Determine the (x, y) coordinate at the center of the cell enclosing the given text.  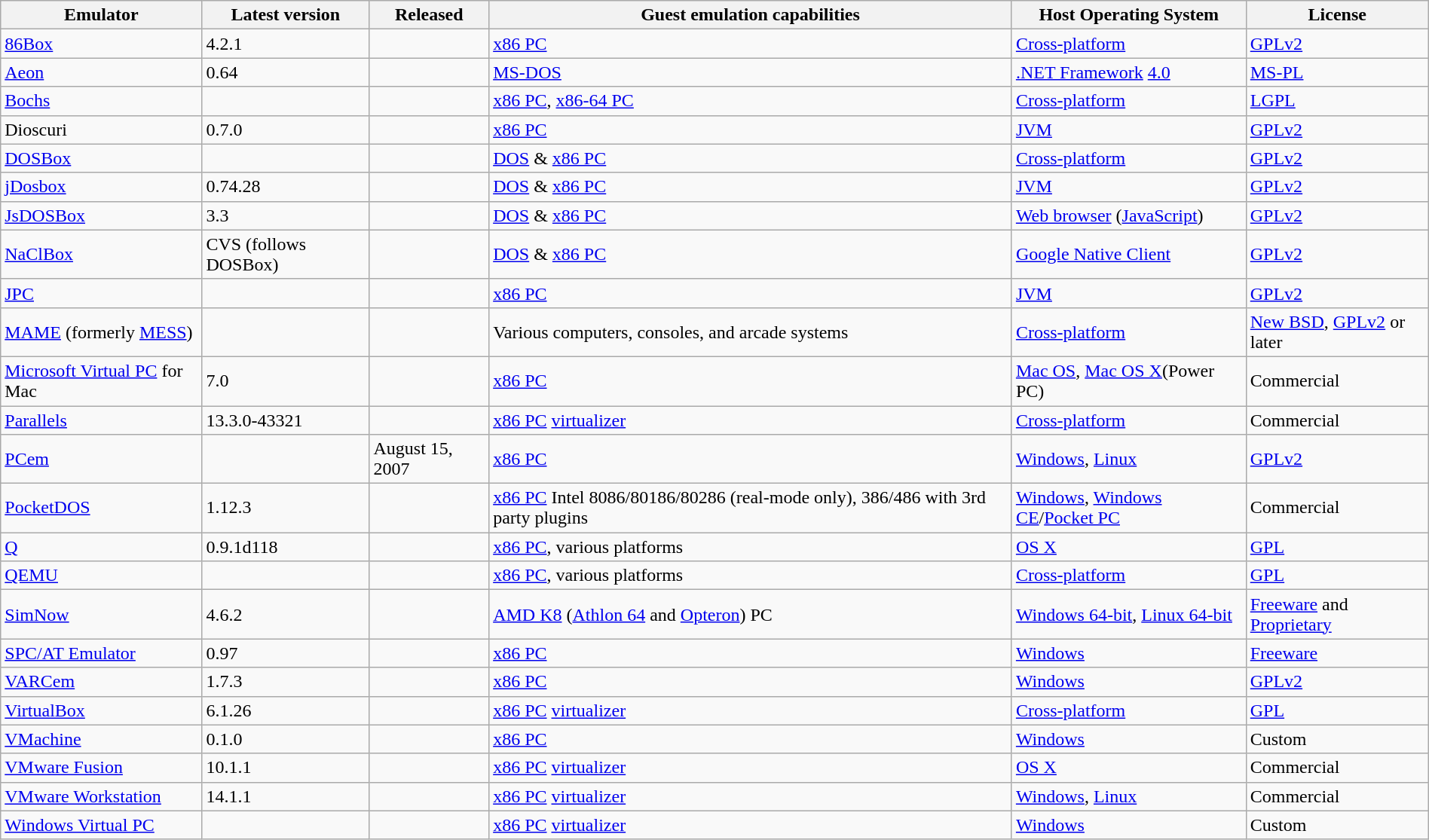
CVS (follows DOSBox) (286, 255)
MS-DOS (751, 72)
Dioscuri (101, 130)
Aeon (101, 72)
DOSBox (101, 158)
Host Operating System (1129, 15)
Various computers, consoles, and arcade systems (751, 331)
14.1.1 (286, 796)
Microsoft Virtual PC for Mac (101, 381)
Freeware and Proprietary (1337, 615)
QEMU (101, 576)
.NET Framework 4.0 (1129, 72)
Latest version (286, 15)
0.1.0 (286, 739)
VMware Workstation (101, 796)
0.97 (286, 653)
Parallels (101, 420)
Q (101, 547)
1.12.3 (286, 508)
VMware Fusion (101, 768)
86Box (101, 44)
Google Native Client (1129, 255)
MAME (formerly MESS) (101, 331)
Released (430, 15)
Windows Virtual PC (101, 825)
10.1.1 (286, 768)
JPC (101, 293)
PocketDOS (101, 508)
Guest emulation capabilities (751, 15)
NaClBox (101, 255)
SimNow (101, 615)
Emulator (101, 15)
Web browser (JavaScript) (1129, 215)
Windows, Windows CE/Pocket PC (1129, 508)
Freeware (1337, 653)
Mac OS, Mac OS X(Power PC) (1129, 381)
13.3.0-43321 (286, 420)
7.0 (286, 381)
0.9.1d118 (286, 547)
Windows 64-bit, Linux 64-bit (1129, 615)
x86 PC Intel 8086/80186/80286 (real-mode only), 386/486 with 3rd party plugins (751, 508)
LGPL (1337, 101)
x86 PC, x86-64 PC (751, 101)
0.64 (286, 72)
License (1337, 15)
3.3 (286, 215)
AMD K8 (Athlon 64 and Opteron) PC (751, 615)
VirtualBox (101, 710)
VMachine (101, 739)
PCem (101, 460)
4.2.1 (286, 44)
JsDOSBox (101, 215)
4.6.2 (286, 615)
Bochs (101, 101)
0.7.0 (286, 130)
New BSD, GPLv2 or later (1337, 331)
VARCem (101, 682)
SPC/AT Emulator (101, 653)
August 15, 2007 (430, 460)
6.1.26 (286, 710)
MS-PL (1337, 72)
1.7.3 (286, 682)
jDosbox (101, 187)
0.74.28 (286, 187)
